Return the [x, y] coordinate for the center point of the cell that contains the specified text.  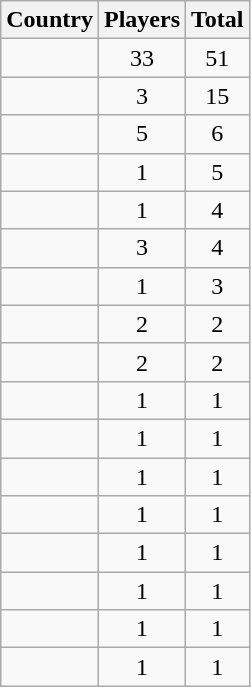
Players [142, 20]
33 [142, 58]
Country [50, 20]
15 [218, 96]
Total [218, 20]
6 [218, 134]
51 [218, 58]
